Search for the cell housing the specified text and yield its (X, Y) center coordinate. 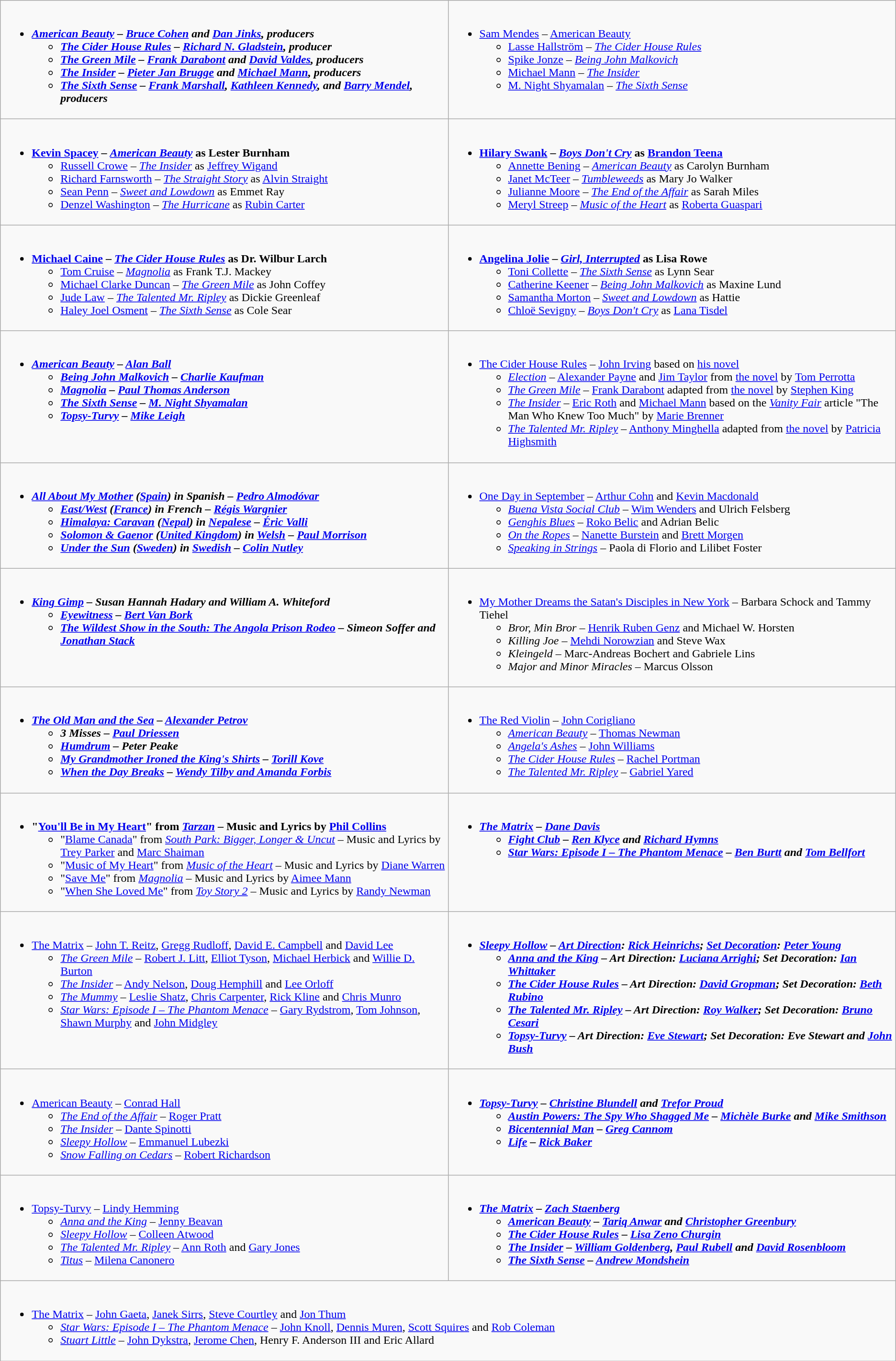
The Matrix – Dane DavisFight Club – Ren Klyce and Richard HymnsStar Wars: Episode I – The Phantom Menace – Ben Burtt and Tom Bellfort (672, 852)
